Locate the cell with the specified text and output its (x, y) center coordinate. 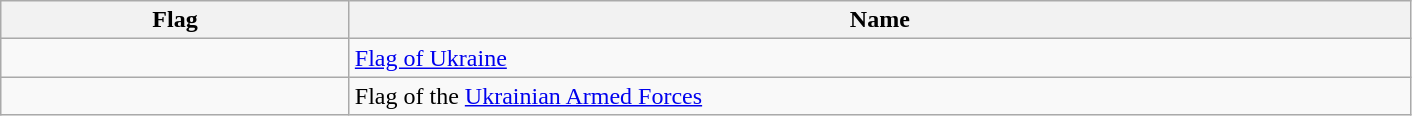
Flag of the Ukrainian Armed Forces (880, 96)
Name (880, 20)
Flag of Ukraine (880, 58)
Flag (176, 20)
